From the cell containing the given text, extract its center point as [x, y] coordinate. 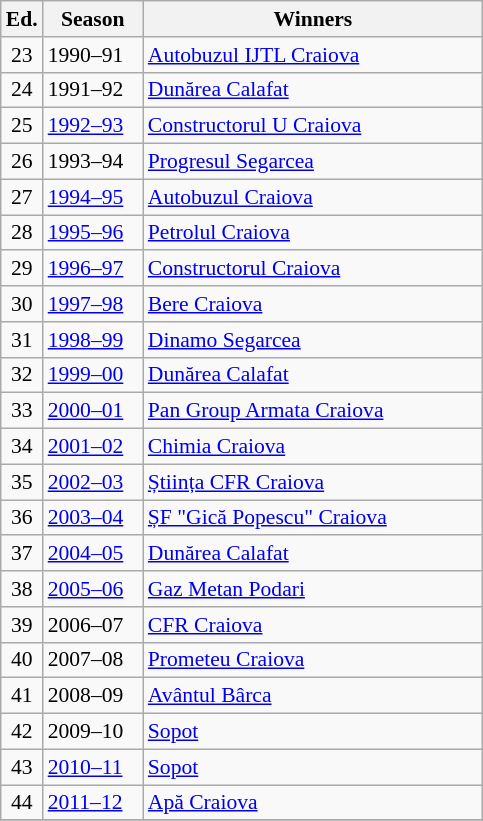
33 [22, 411]
Pan Group Armata Craiova [313, 411]
31 [22, 340]
2009–10 [93, 732]
1992–93 [93, 126]
2000–01 [93, 411]
34 [22, 447]
CFR Craiova [313, 625]
43 [22, 767]
1997–98 [93, 304]
Winners [313, 19]
ȘF "Gică Popescu" Craiova [313, 518]
28 [22, 233]
Autobuzul Craiova [313, 197]
Bere Craiova [313, 304]
37 [22, 554]
Constructorul Craiova [313, 269]
Ed. [22, 19]
24 [22, 90]
1999–00 [93, 375]
2011–12 [93, 803]
1998–99 [93, 340]
2001–02 [93, 447]
2008–09 [93, 696]
1996–97 [93, 269]
30 [22, 304]
1993–94 [93, 162]
35 [22, 482]
Progresul Segarcea [313, 162]
Avântul Bârca [313, 696]
Dinamo Segarcea [313, 340]
2005–06 [93, 589]
23 [22, 55]
32 [22, 375]
2007–08 [93, 660]
2002–03 [93, 482]
38 [22, 589]
Știința CFR Craiova [313, 482]
2004–05 [93, 554]
39 [22, 625]
1994–95 [93, 197]
Chimia Craiova [313, 447]
2003–04 [93, 518]
Petrolul Craiova [313, 233]
2010–11 [93, 767]
44 [22, 803]
29 [22, 269]
25 [22, 126]
1995–96 [93, 233]
1990–91 [93, 55]
41 [22, 696]
2006–07 [93, 625]
Apă Craiova [313, 803]
Gaz Metan Podari [313, 589]
42 [22, 732]
Constructorul U Craiova [313, 126]
40 [22, 660]
Autobuzul IJTL Craiova [313, 55]
26 [22, 162]
Prometeu Craiova [313, 660]
36 [22, 518]
1991–92 [93, 90]
27 [22, 197]
Season [93, 19]
